Identify which cell holds the provided text, then report its (x, y) central coordinate. 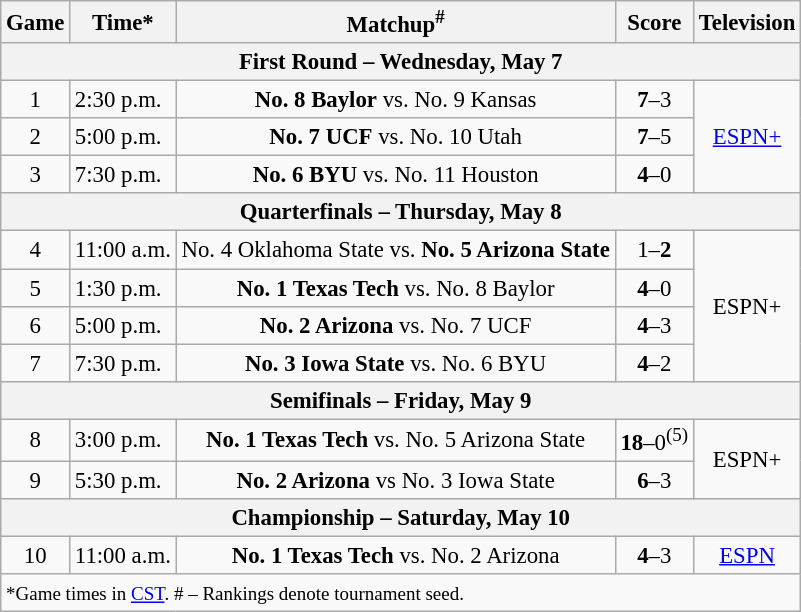
9 (36, 480)
Matchup# (396, 22)
Quarterfinals – Thursday, May 8 (401, 213)
1:30 p.m. (124, 288)
18–0(5) (654, 440)
6 (36, 325)
5:30 p.m. (124, 480)
Game (36, 22)
No. 4 Oklahoma State vs. No. 5 Arizona State (396, 250)
3 (36, 175)
No. 1 Texas Tech vs. No. 2 Arizona (396, 555)
No. 2 Arizona vs. No. 7 UCF (396, 325)
4–2 (654, 363)
2 (36, 137)
10 (36, 555)
Championship – Saturday, May 10 (401, 518)
No. 6 BYU vs. No. 11 Houston (396, 175)
Score (654, 22)
4 (36, 250)
No. 2 Arizona vs No. 3 Iowa State (396, 480)
First Round – Wednesday, May 7 (401, 62)
1 (36, 100)
No. 7 UCF vs. No. 10 Utah (396, 137)
7 (36, 363)
*Game times in CST. # – Rankings denote tournament seed. (401, 593)
No. 3 Iowa State vs. No. 6 BYU (396, 363)
3:00 p.m. (124, 440)
Time* (124, 22)
8 (36, 440)
2:30 p.m. (124, 100)
7–5 (654, 137)
Television (746, 22)
7–3 (654, 100)
ESPN (746, 555)
No. 1 Texas Tech vs. No. 5 Arizona State (396, 440)
1–2 (654, 250)
5 (36, 288)
No. 8 Baylor vs. No. 9 Kansas (396, 100)
Semifinals – Friday, May 9 (401, 400)
6–3 (654, 480)
No. 1 Texas Tech vs. No. 8 Baylor (396, 288)
